Detect which cell encompasses the target text, then output its (X, Y) center coordinate. 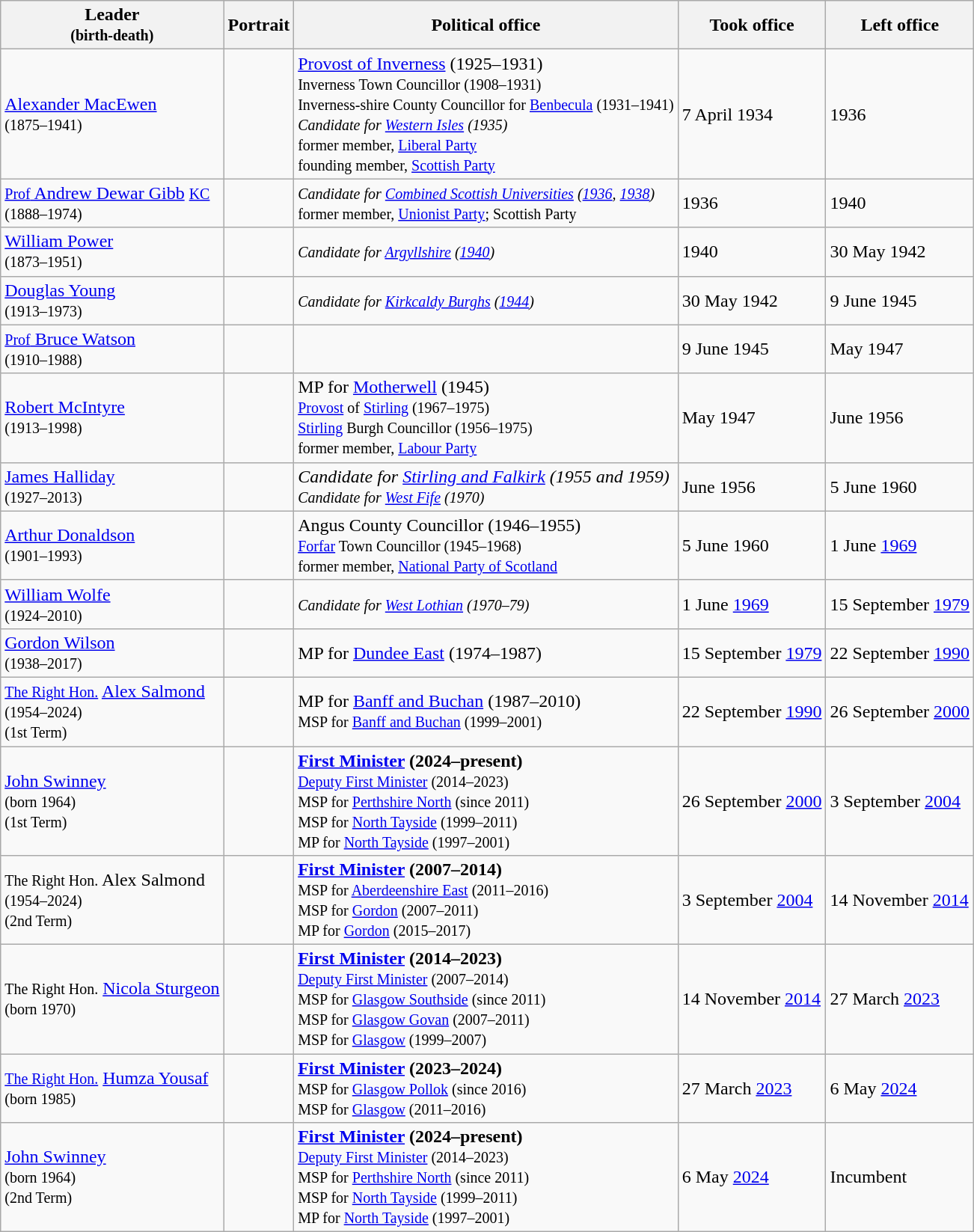
Robert McIntyre (1913–1998) (112, 417)
MP for Motherwell (1945) Provost of Stirling (1967–1975) Stirling Burgh Councillor (1956–1975) former member, Labour Party (486, 417)
7 April 1934 (752, 114)
The Right Hon. Nicola Sturgeon (born 1970) (112, 999)
William Power (1873–1951) (112, 251)
Douglas Young (1913–1973) (112, 301)
William Wolfe (1924–2010) (112, 604)
Candidate for Argyllshire (1940) (486, 251)
The Right Hon. Alex Salmond (1954–2024) (1st Term) (112, 711)
Alexander MacEwen (1875–1941) (112, 114)
Prof Bruce Watson (1910–1988) (112, 349)
John Swinney (born 1964)(2nd Term) (112, 1177)
Candidate for Kirkcaldy Burghs (1944) (486, 301)
Leader (birth-death) (112, 25)
First Minister (2007–2014) MSP for Aberdeenshire East (2011–2016) MSP for Gordon (2007–2011) MP for Gordon (2015–2017) (486, 901)
The Right Hon. Humza Yousaf(born 1985) (112, 1088)
Prof Andrew Dewar Gibb KC (1888–1974) (112, 203)
First Minister (2023–2024) MSP for Glasgow Pollok (since 2016) MSP for Glasgow (2011–2016) (486, 1088)
Angus County Councillor (1946–1955) Forfar Town Councillor (1945–1968) former member, National Party of Scotland (486, 545)
Incumbent (900, 1177)
Candidate for Combined Scottish Universities (1936, 1938)former member, Unionist Party; Scottish Party (486, 203)
MP for Dundee East (1974–1987) (486, 652)
Gordon Wilson (1938–2017) (112, 652)
Took office (752, 25)
MP for Banff and Buchan (1987–2010) MSP for Banff and Buchan (1999–2001) (486, 711)
Political office (486, 25)
James Halliday (1927–2013) (112, 486)
Portrait (259, 25)
Left office (900, 25)
Candidate for West Lothian (1970–79) (486, 604)
Arthur Donaldson (1901–1993) (112, 545)
John Swinney (born 1964) (1st Term) (112, 801)
The Right Hon. Alex Salmond (1954–2024) (2nd Term) (112, 901)
Candidate for Stirling and Falkirk (1955 and 1959) Candidate for West Fife (1970) (486, 486)
